Provide the (x, y) coordinate of the cell's center where the given text is located.  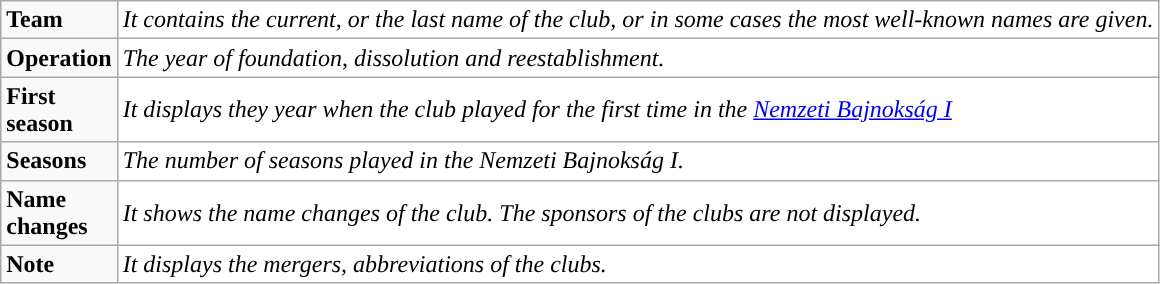
It displays they year when the club played for the first time in the Nemzeti Bajnokság I (638, 110)
It displays the mergers, abbreviations of the clubs. (638, 264)
Note (59, 264)
Team (59, 20)
It contains the current, or the last name of the club, or in some cases the most well-known names are given. (638, 20)
The number of seasons played in the Nemzeti Bajnokság I. (638, 161)
Name changes (59, 212)
The year of foundation, dissolution and reestablishment. (638, 58)
It shows the name changes of the club. The sponsors of the clubs are not displayed. (638, 212)
Seasons (59, 161)
Operation (59, 58)
First season (59, 110)
